For the text-containing cell, return its midpoint in [x, y] coordinate format. 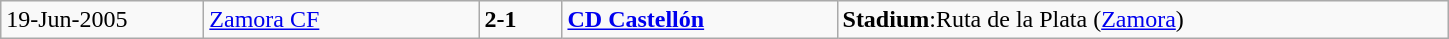
Stadium:Ruta de la Plata (Zamora) [1142, 20]
Zamora CF [342, 20]
19-Jun-2005 [102, 20]
CD Castellón [700, 20]
2-1 [520, 20]
